Pinpoint the cell where the given text exists, returning its [X, Y] midpoint coordinate. 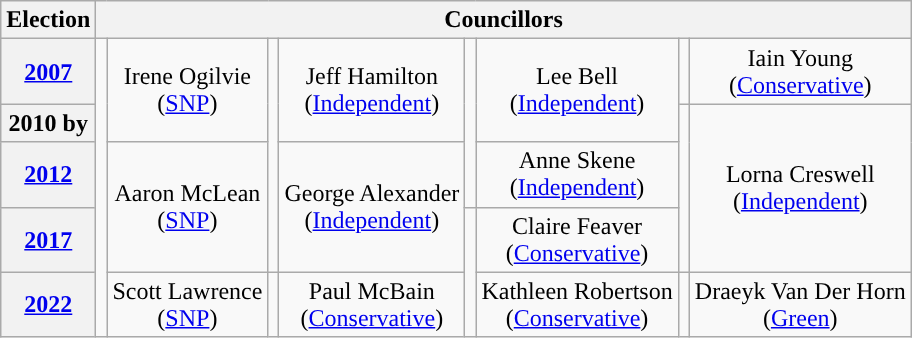
Anne Skene(Independent) [577, 174]
Aaron McLean(SNP) [188, 207]
Paul McBain(Conservative) [372, 304]
Lorna Creswell(Independent) [800, 188]
2012 [48, 174]
2007 [48, 72]
Iain Young(Conservative) [800, 72]
Jeff Hamilton(Independent) [372, 90]
2022 [48, 304]
Claire Feaver(Conservative) [577, 240]
Lee Bell(Independent) [577, 90]
Irene Ogilvie(SNP) [188, 90]
Kathleen Robertson(Conservative) [577, 304]
2010 by [48, 123]
Councillors [504, 20]
Scott Lawrence(SNP) [188, 304]
Election [48, 20]
2017 [48, 240]
Draeyk Van Der Horn(Green) [800, 304]
George Alexander(Independent) [372, 207]
